Output the (X, Y) coordinate of the center of the cell containing the given text.  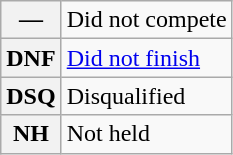
Disqualified (146, 96)
DSQ (31, 96)
Did not finish (146, 58)
Did not compete (146, 20)
NH (31, 134)
Not held (146, 134)
DNF (31, 58)
— (31, 20)
